Locate the cell with the specified text and output its [x, y] center coordinate. 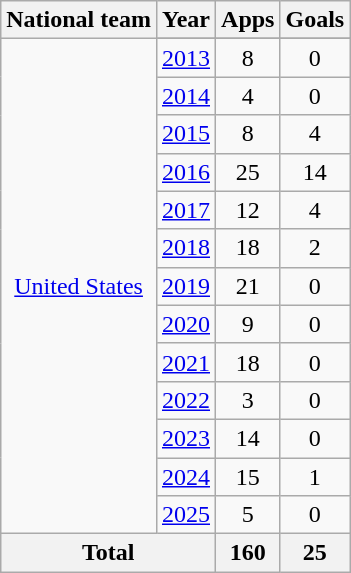
12 [248, 210]
2023 [186, 438]
3 [248, 400]
160 [248, 553]
1 [315, 477]
2025 [186, 515]
9 [248, 324]
2019 [186, 286]
2015 [186, 134]
United States [79, 286]
2024 [186, 477]
2 [315, 248]
2013 [186, 58]
Total [108, 553]
2017 [186, 210]
2014 [186, 96]
2018 [186, 248]
15 [248, 477]
2022 [186, 400]
5 [248, 515]
Goals [315, 20]
Year [186, 20]
2021 [186, 362]
2016 [186, 172]
21 [248, 286]
Apps [248, 20]
2020 [186, 324]
National team [79, 20]
